Return (x, y) of the center of cell containing provided text 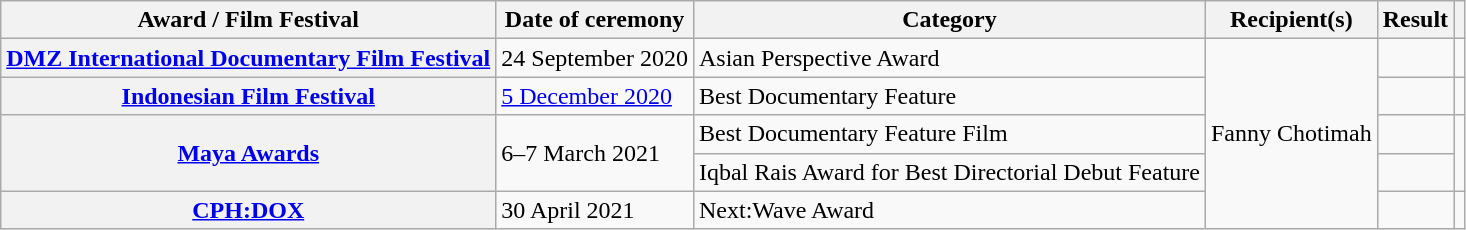
Maya Awards (248, 153)
Best Documentary Feature Film (949, 134)
30 April 2021 (595, 210)
5 December 2020 (595, 96)
Date of ceremony (595, 20)
Recipient(s) (1291, 20)
Best Documentary Feature (949, 96)
6–7 March 2021 (595, 153)
DMZ International Documentary Film Festival (248, 58)
Indonesian Film Festival (248, 96)
24 September 2020 (595, 58)
Result (1415, 20)
CPH:DOX (248, 210)
Asian Perspective Award (949, 58)
Iqbal Rais Award for Best Directorial Debut Feature (949, 172)
Category (949, 20)
Award / Film Festival (248, 20)
Next:Wave Award (949, 210)
Fanny Chotimah (1291, 134)
